Scan for the cell matching the given text and deliver its (x, y) coordinate at center. 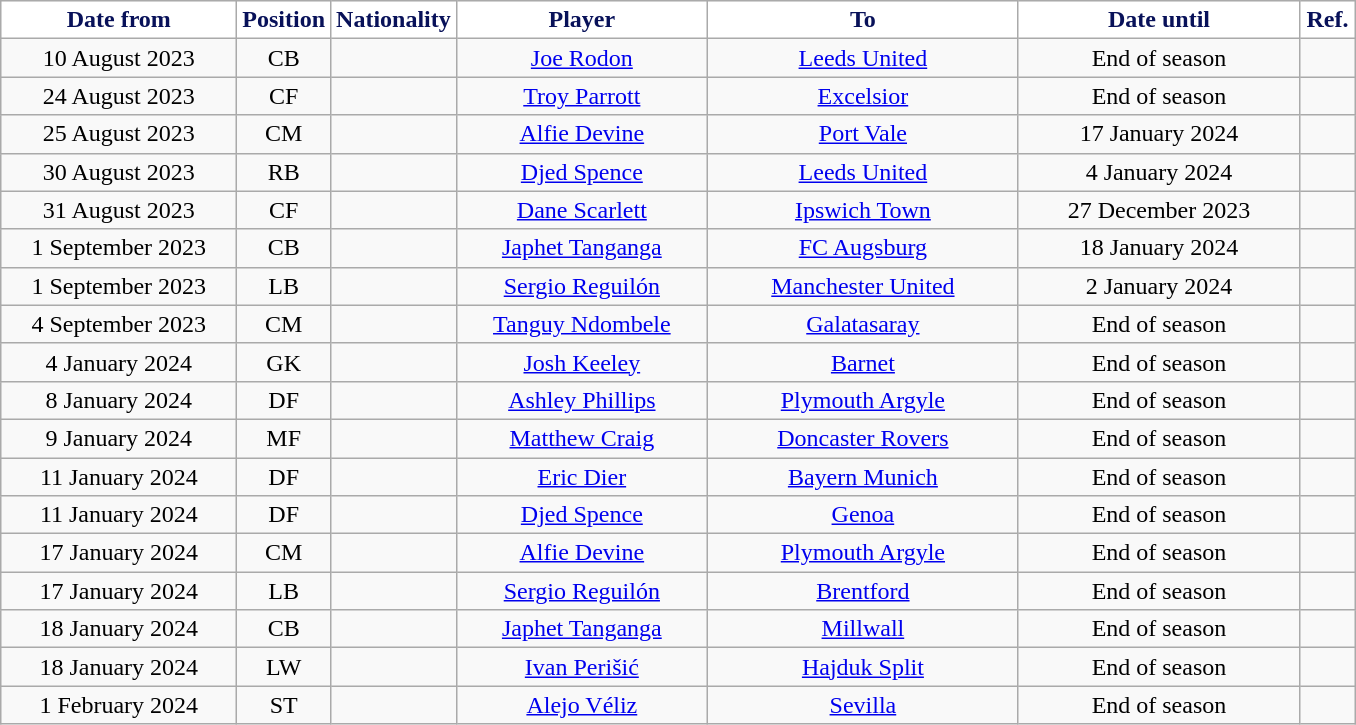
Manchester United (862, 286)
Alejo Véliz (582, 705)
Player (582, 20)
Millwall (862, 629)
Matthew Craig (582, 438)
LW (284, 667)
30 August 2023 (119, 172)
24 August 2023 (119, 96)
Excelsior (862, 96)
Eric Dier (582, 477)
Ivan Perišić (582, 667)
8 January 2024 (119, 400)
Date from (119, 20)
2 January 2024 (1158, 286)
Barnet (862, 362)
Ipswich Town (862, 210)
GK (284, 362)
Position (284, 20)
Ashley Phillips (582, 400)
Hajduk Split (862, 667)
Joe Rodon (582, 58)
ST (284, 705)
Josh Keeley (582, 362)
Troy Parrott (582, 96)
Bayern Munich (862, 477)
Brentford (862, 591)
Doncaster Rovers (862, 438)
RB (284, 172)
Genoa (862, 515)
Port Vale (862, 134)
10 August 2023 (119, 58)
9 January 2024 (119, 438)
Dane Scarlett (582, 210)
31 August 2023 (119, 210)
Galatasaray (862, 324)
25 August 2023 (119, 134)
4 September 2023 (119, 324)
FC Augsburg (862, 248)
Tanguy Ndombele (582, 324)
Date until (1158, 20)
Ref. (1327, 20)
1 February 2024 (119, 705)
MF (284, 438)
27 December 2023 (1158, 210)
To (862, 20)
Nationality (394, 20)
Sevilla (862, 705)
